From the cell containing the given text, extract its center point as [x, y] coordinate. 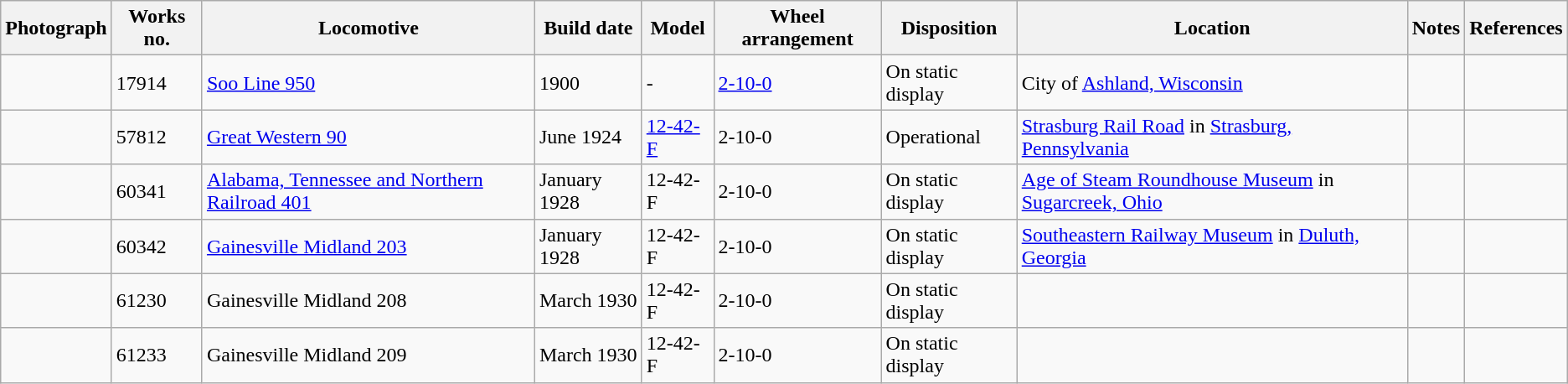
Disposition [949, 29]
Southeastern Railway Museum in Duluth, Georgia [1212, 246]
Wheel arrangement [797, 29]
61233 [157, 355]
Gainesville Midland 208 [369, 300]
Photograph [56, 29]
- [678, 82]
City of Ashland, Wisconsin [1212, 82]
References [1516, 29]
Gainesville Midland 203 [369, 246]
60341 [157, 191]
Alabama, Tennessee and Northern Railroad 401 [369, 191]
Works no. [157, 29]
June 1924 [588, 138]
Operational [949, 138]
Build date [588, 29]
Notes [1436, 29]
Locomotive [369, 29]
Age of Steam Roundhouse Museum in Sugarcreek, Ohio [1212, 191]
Location [1212, 29]
1900 [588, 82]
Gainesville Midland 209 [369, 355]
17914 [157, 82]
60342 [157, 246]
Strasburg Rail Road in Strasburg, Pennsylvania [1212, 138]
Model [678, 29]
Great Western 90 [369, 138]
Soo Line 950 [369, 82]
57812 [157, 138]
61230 [157, 300]
